Search for the cell housing the specified text and yield its [X, Y] center coordinate. 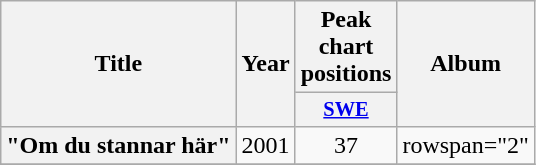
Year [266, 64]
SWE [346, 110]
Title [118, 64]
"Om du stannar här" [118, 145]
37 [346, 145]
2001 [266, 145]
rowspan="2" [466, 145]
Album [466, 64]
Peak chart positions [346, 47]
